Capture the cell that displays the provided text and extract its [x, y] central coordinate. 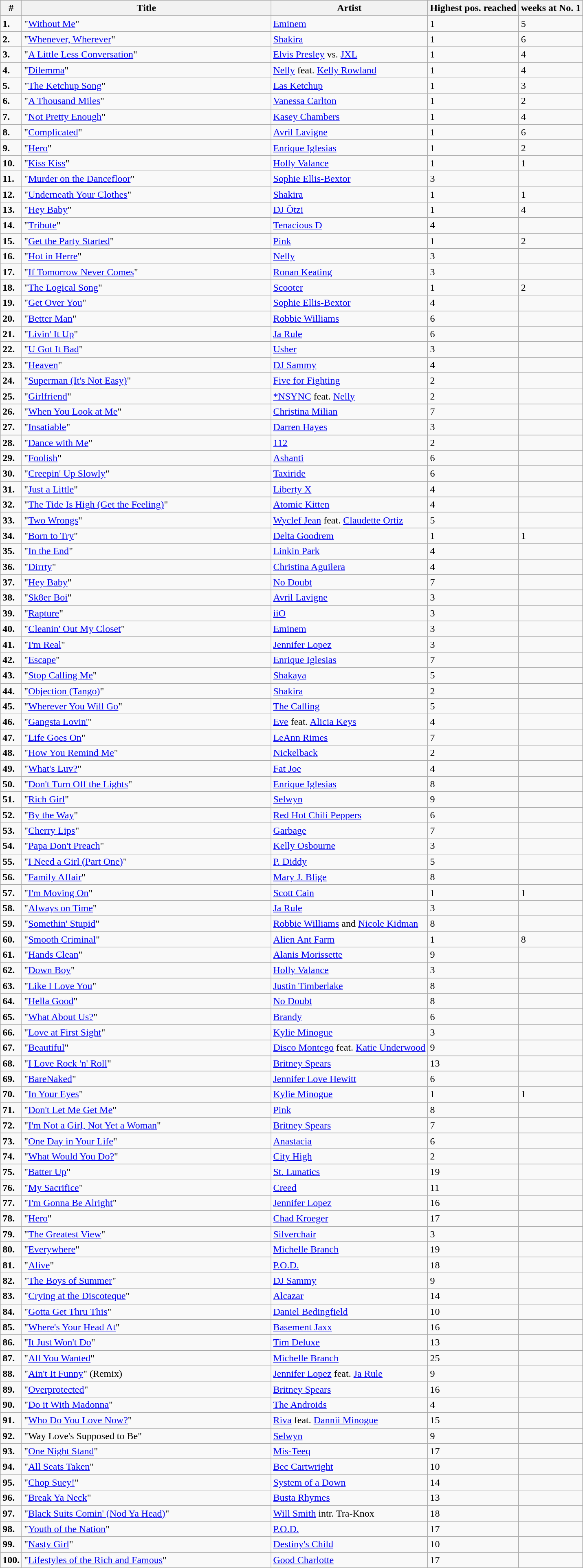
92. [11, 1435]
Destiny's Child [350, 1544]
"Life Goes On" [147, 738]
91. [11, 1420]
Delta Goodrem [350, 536]
36. [11, 567]
4. [11, 70]
42. [11, 660]
"The Tide Is High (Get the Feeling)" [147, 505]
"A Thousand Miles" [147, 101]
iiO [350, 613]
"Better Man" [147, 318]
99. [11, 1544]
17. [11, 272]
"The Ketchup Song" [147, 86]
Justin Timberlake [350, 986]
12. [11, 194]
52. [11, 815]
73. [11, 1141]
32. [11, 505]
14. [11, 225]
"All Seats Taken" [147, 1467]
"Don't Let Me Get Me" [147, 1110]
26. [11, 411]
"Heaven" [147, 365]
10. [11, 163]
Title [147, 8]
Shakaya [350, 675]
Wyclef Jean feat. Claudette Ortiz [350, 520]
"Hot in Herre" [147, 256]
Taxiride [350, 474]
3. [11, 55]
"Escape" [147, 660]
59. [11, 923]
"Papa Don't Preach" [147, 846]
# [11, 8]
Nelly [350, 256]
"A Little Less Conversation" [147, 55]
Creed [350, 1188]
19. [11, 303]
"U Got It Bad" [147, 349]
Liberty X [350, 489]
"Always on Time" [147, 908]
Highest pos. reached [473, 8]
"How You Remind Me" [147, 753]
31. [11, 489]
45. [11, 707]
Darren Hayes [350, 427]
DJ Ötzi [350, 210]
70. [11, 1094]
"Dirrty" [147, 567]
"In Your Eyes" [147, 1094]
"If Tomorrow Never Comes" [147, 272]
65. [11, 1017]
Ashanti [350, 458]
79. [11, 1234]
"I'm Real" [147, 644]
50. [11, 784]
95. [11, 1482]
"What Would You Do?" [147, 1156]
Alcazar [350, 1296]
"Superman (It's Not Easy)" [147, 380]
Anastacia [350, 1141]
"Dilemma" [147, 70]
Daniel Bedingfield [350, 1312]
46. [11, 722]
"Murder on the Dancefloor" [147, 179]
6. [11, 101]
"Not Pretty Enough" [147, 117]
51. [11, 799]
27. [11, 427]
Nickelback [350, 753]
"Objection (Tango)" [147, 691]
Kasey Chambers [350, 117]
Mis-Teeq [350, 1451]
"Foolish" [147, 458]
"It Just Won't Do" [147, 1343]
"Complicated" [147, 132]
Good Charlotte [350, 1560]
"Insatiable" [147, 427]
94. [11, 1467]
"Break Ya Neck" [147, 1498]
"Get the Party Started" [147, 241]
16. [11, 256]
"Love at First Sight" [147, 1032]
"I Love Rock 'n' Roll" [147, 1063]
58. [11, 908]
13. [11, 210]
The Androids [350, 1405]
96. [11, 1498]
90. [11, 1405]
57. [11, 892]
"BareNaked" [147, 1079]
21. [11, 334]
"In the End" [147, 551]
Alien Ant Farm [350, 939]
33. [11, 520]
Five for Fighting [350, 380]
25. [11, 396]
77. [11, 1203]
89. [11, 1389]
Atomic Kitten [350, 505]
"By the Way" [147, 815]
"Somethin' Stupid" [147, 923]
100. [11, 1560]
43. [11, 675]
Tim Deluxe [350, 1343]
18. [11, 287]
85. [11, 1327]
Garbage [350, 830]
Robbie Williams and Nicole Kidman [350, 923]
29. [11, 458]
"Like I Love You" [147, 986]
"Rich Girl" [147, 799]
"Creepin' Up Slowly" [147, 474]
40. [11, 629]
Vanessa Carlton [350, 101]
"Who Do You Love Now?" [147, 1420]
49. [11, 769]
"My Sacrifice" [147, 1188]
"Whenever, Wherever" [147, 39]
Jennifer Lopez feat. Ja Rule [350, 1374]
"Wherever You Will Go" [147, 707]
"Cleanin' Out My Closet" [147, 629]
"Lifestyles of the Rich and Famous" [147, 1560]
"Overprotected" [147, 1389]
80. [11, 1250]
"I'm Gonna Be Alright" [147, 1203]
"Dance with Me" [147, 442]
"Crying at the Discoteque" [147, 1296]
81. [11, 1265]
74. [11, 1156]
"Gangsta Lovin'" [147, 722]
"Get Over You" [147, 303]
weeks at No. 1 [551, 8]
68. [11, 1063]
"Sk8er Boi" [147, 598]
"Batter Up" [147, 1172]
72. [11, 1125]
22. [11, 349]
Riva feat. Dannii Minogue [350, 1420]
"Cherry Lips" [147, 830]
"Nasty Girl" [147, 1544]
53. [11, 830]
Nelly feat. Kelly Rowland [350, 70]
"Everywhere" [147, 1250]
Usher [350, 349]
St. Lunatics [350, 1172]
"Black Suits Comin' (Nod Ya Head)" [147, 1513]
8. [11, 132]
11 [473, 1188]
48. [11, 753]
"All You Wanted" [147, 1358]
41. [11, 644]
*NSYNC feat. Nelly [350, 396]
"The Boys of Summer" [147, 1281]
24. [11, 380]
"What About Us?" [147, 1017]
"I Need a Girl (Part One)" [147, 861]
Eve feat. Alicia Keys [350, 722]
"Gotta Get Thru This" [147, 1312]
"I'm Moving On" [147, 892]
Kelly Osbourne [350, 846]
1. [11, 24]
Basement Jaxx [350, 1327]
5. [11, 86]
7. [11, 117]
Artist [350, 8]
82. [11, 1281]
"Rapture" [147, 613]
98. [11, 1529]
2. [11, 39]
60. [11, 939]
Scott Cain [350, 892]
Linkin Park [350, 551]
35. [11, 551]
63. [11, 986]
"Tribute" [147, 225]
"One Night Stand" [147, 1451]
34. [11, 536]
30. [11, 474]
"Family Affair" [147, 877]
Red Hot Chili Peppers [350, 815]
54. [11, 846]
93. [11, 1451]
"Don't Turn Off the Lights" [147, 784]
78. [11, 1219]
61. [11, 955]
Will Smith intr. Tra-Knox [350, 1513]
69. [11, 1079]
11. [11, 179]
"Girlfriend" [147, 396]
"Ain't It Funny" (Remix) [147, 1374]
Fat Joe [350, 769]
"When You Look at Me" [147, 411]
The Calling [350, 707]
112 [350, 442]
64. [11, 1001]
"Alive" [147, 1265]
"Two Wrongs" [147, 520]
Silverchair [350, 1234]
Brandy [350, 1017]
44. [11, 691]
System of a Down [350, 1482]
55. [11, 861]
97. [11, 1513]
"Chop Suey!" [147, 1482]
23. [11, 365]
83. [11, 1296]
Jennifer Love Hewitt [350, 1079]
"The Greatest View" [147, 1234]
Christina Milian [350, 411]
"The Logical Song" [147, 287]
"Hella Good" [147, 1001]
39. [11, 613]
Chad Kroeger [350, 1219]
Busta Rhymes [350, 1498]
"Youth of the Nation" [147, 1529]
"Smooth Criminal" [147, 939]
"One Day in Your Life" [147, 1141]
86. [11, 1343]
28. [11, 442]
66. [11, 1032]
"Way Love's Supposed to Be" [147, 1435]
67. [11, 1048]
"Where's Your Head At" [147, 1327]
"Do it With Madonna" [147, 1405]
Las Ketchup [350, 86]
56. [11, 877]
LeAnn Rimes [350, 738]
"Beautiful" [147, 1048]
City High [350, 1156]
84. [11, 1312]
Ronan Keating [350, 272]
Robbie Williams [350, 318]
71. [11, 1110]
47. [11, 738]
9. [11, 148]
"Underneath Your Clothes" [147, 194]
76. [11, 1188]
25 [473, 1358]
"Without Me" [147, 24]
Scooter [350, 287]
Christina Aguilera [350, 567]
37. [11, 582]
Disco Montego feat. Katie Underwood [350, 1048]
"Stop Calling Me" [147, 675]
88. [11, 1374]
"Kiss Kiss" [147, 163]
Bec Cartwright [350, 1467]
20. [11, 318]
75. [11, 1172]
"Born to Try" [147, 536]
15 [473, 1420]
15. [11, 241]
"Hands Clean" [147, 955]
62. [11, 970]
38. [11, 598]
P. Diddy [350, 861]
Mary J. Blige [350, 877]
Alanis Morissette [350, 955]
"Livin' It Up" [147, 334]
Tenacious D [350, 225]
Elvis Presley vs. JXL [350, 55]
"Down Boy" [147, 970]
"What's Luv?" [147, 769]
87. [11, 1358]
"I'm Not a Girl, Not Yet a Woman" [147, 1125]
"Just a Little" [147, 489]
